Extract the [X, Y] coordinate from the center of the cell holding the provided text.  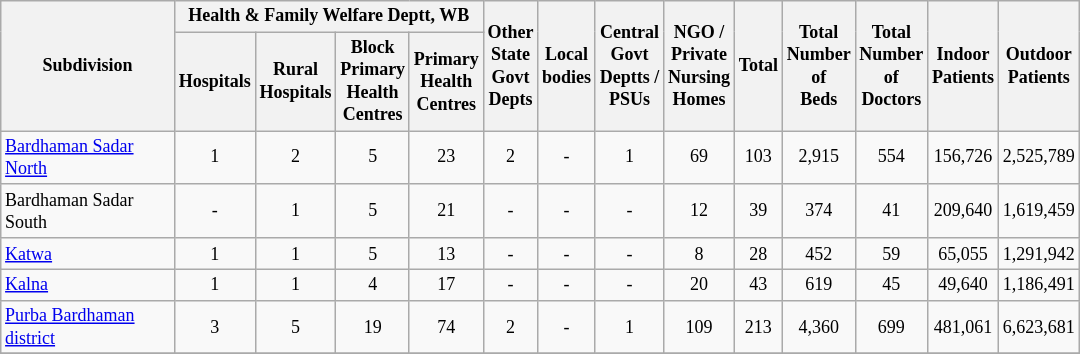
TotalNumberofBeds [818, 66]
2,525,789 [1038, 158]
41 [892, 211]
21 [446, 211]
Hospitals [214, 82]
554 [892, 158]
NGO /PrivateNursingHomes [700, 66]
156,726 [964, 158]
19 [373, 327]
2,915 [818, 158]
OutdoorPatients [1038, 66]
452 [818, 254]
8 [700, 254]
1,186,491 [1038, 284]
45 [892, 284]
3 [214, 327]
74 [446, 327]
213 [758, 327]
209,640 [964, 211]
Bardhaman Sadar North [88, 158]
4,360 [818, 327]
699 [892, 327]
13 [446, 254]
RuralHospitals [296, 82]
PrimaryHealthCentres [446, 82]
IndoorPatients [964, 66]
CentralGovtDeptts /PSUs [629, 66]
BlockPrimaryHealthCentres [373, 82]
4 [373, 284]
17 [446, 284]
Bardhaman Sadar South [88, 211]
109 [700, 327]
Health & Family Welfare Deptt, WB [328, 16]
Total [758, 66]
28 [758, 254]
6,623,681 [1038, 327]
103 [758, 158]
Kalna [88, 284]
Subdivision [88, 66]
Localbodies [567, 66]
20 [700, 284]
OtherStateGovtDepts [510, 66]
1,619,459 [1038, 211]
1,291,942 [1038, 254]
12 [700, 211]
TotalNumberofDoctors [892, 66]
39 [758, 211]
69 [700, 158]
619 [818, 284]
43 [758, 284]
Katwa [88, 254]
49,640 [964, 284]
Purba Bardhaman district [88, 327]
59 [892, 254]
374 [818, 211]
65,055 [964, 254]
481,061 [964, 327]
23 [446, 158]
